Return the (x, y) coordinate for the center point of the cell that contains the specified text.  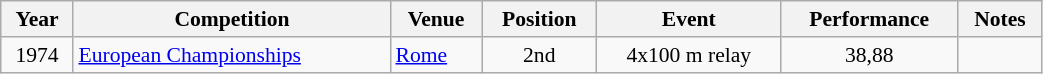
2nd (540, 55)
Position (540, 19)
European Championships (232, 55)
Year (38, 19)
1974 (38, 55)
Performance (870, 19)
Competition (232, 19)
Rome (436, 55)
Notes (1000, 19)
Event (689, 19)
4x100 m relay (689, 55)
38,88 (870, 55)
Venue (436, 19)
